Pinpoint the cell where the given text exists, returning its [X, Y] midpoint coordinate. 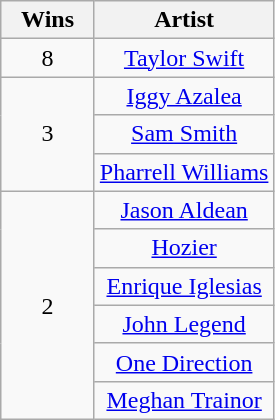
Wins [48, 20]
Sam Smith [184, 134]
3 [48, 134]
Meghan Trainor [184, 400]
Iggy Azalea [184, 96]
Hozier [184, 248]
John Legend [184, 324]
One Direction [184, 362]
Taylor Swift [184, 58]
8 [48, 58]
Enrique Iglesias [184, 286]
Jason Aldean [184, 210]
Pharrell Williams [184, 172]
Artist [184, 20]
2 [48, 305]
